Locate the cell with the specified text and output its [x, y] center coordinate. 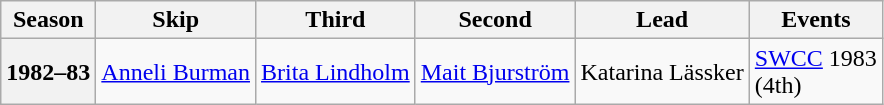
Katarina Lässker [662, 72]
1982–83 [48, 72]
Mait Bjurström [495, 72]
Lead [662, 20]
SWCC 1983 (4th) [816, 72]
Anneli Burman [176, 72]
Second [495, 20]
Events [816, 20]
Skip [176, 20]
Third [336, 20]
Brita Lindholm [336, 72]
Season [48, 20]
